Search for the cell housing the specified text and yield its [x, y] center coordinate. 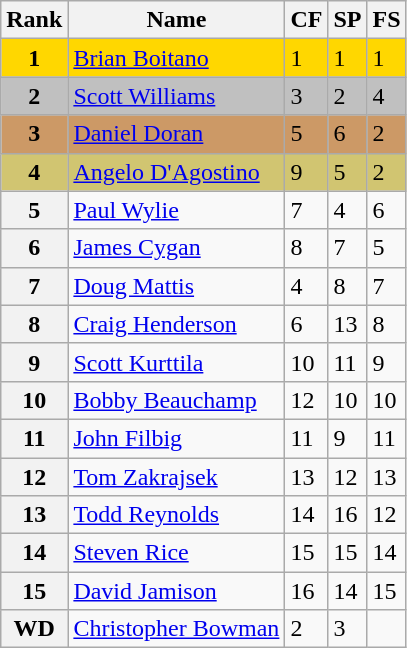
Steven Rice [176, 553]
Rank [34, 20]
Christopher Bowman [176, 629]
Doug Mattis [176, 286]
Craig Henderson [176, 324]
Angelo D'Agostino [176, 172]
Scott Williams [176, 96]
Scott Kurttila [176, 362]
Todd Reynolds [176, 515]
Bobby Beauchamp [176, 400]
Brian Boitano [176, 58]
Tom Zakrajsek [176, 477]
FS [386, 20]
Daniel Doran [176, 134]
Name [176, 20]
Paul Wylie [176, 210]
CF [306, 20]
David Jamison [176, 591]
WD [34, 629]
John Filbig [176, 438]
SP [348, 20]
James Cygan [176, 248]
